Capture the cell that displays the provided text and extract its [x, y] central coordinate. 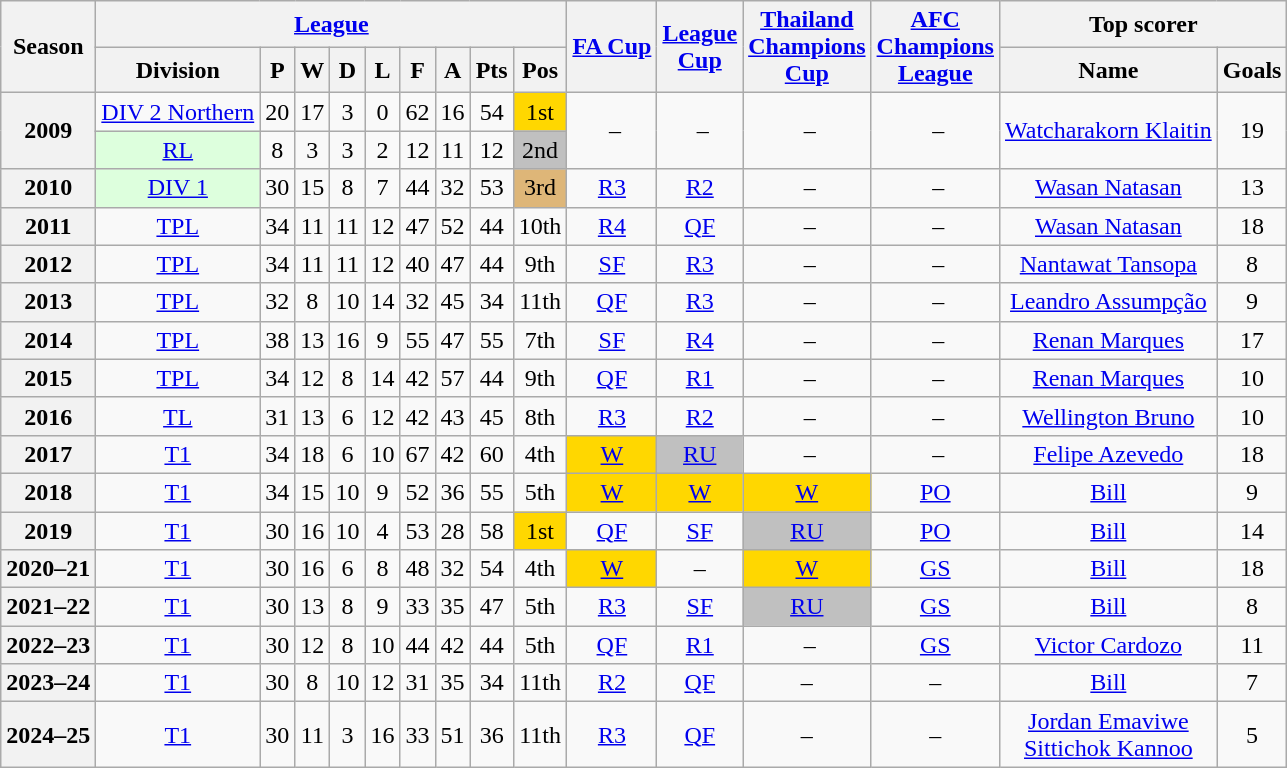
2020–21 [48, 569]
40 [418, 264]
38 [278, 340]
43 [452, 416]
20 [278, 112]
2021–22 [48, 607]
2016 [48, 416]
Name [1108, 70]
Wellington Bruno [1108, 416]
F [418, 70]
Nantawat Tansopa [1108, 264]
DIV 1 [178, 188]
58 [492, 531]
Pts [492, 70]
Goals [1252, 70]
2012 [48, 264]
Victor Cardozo [1108, 645]
2014 [48, 340]
DIV 2 Northern [178, 112]
League [332, 24]
0 [382, 112]
2022–23 [48, 645]
60 [492, 454]
8th [540, 416]
57 [452, 378]
Felipe Azevedo [1108, 454]
D [348, 70]
Season [48, 47]
19 [1252, 131]
AFC Champions League [935, 47]
2017 [48, 454]
FA Cup [612, 47]
2nd [540, 150]
P [278, 70]
3rd [540, 188]
2010 [48, 188]
2013 [48, 302]
48 [418, 569]
62 [418, 112]
51 [452, 734]
2019 [48, 531]
Leandro Assumpção [1108, 302]
2018 [48, 492]
Division [178, 70]
League Cup [700, 47]
2015 [48, 378]
67 [418, 454]
2 [382, 150]
28 [452, 531]
RL [178, 150]
2009 [48, 131]
2023–24 [48, 683]
2011 [48, 226]
Top scorer [1142, 24]
5 [1252, 734]
4 [382, 531]
Watcharakorn Klaitin [1108, 131]
10th [540, 226]
A [452, 70]
Jordan EmaviweSittichok Kannoo [1108, 734]
2024–25 [48, 734]
Pos [540, 70]
TL [178, 416]
Thailand Champions Cup [807, 47]
7th [540, 340]
L [382, 70]
